Capture the cell that displays the provided text and extract its [x, y] central coordinate. 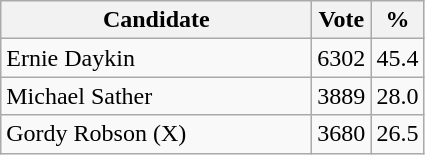
% [398, 20]
Ernie Daykin [156, 58]
3680 [342, 134]
45.4 [398, 58]
Gordy Robson (X) [156, 134]
Candidate [156, 20]
Vote [342, 20]
3889 [342, 96]
Michael Sather [156, 96]
28.0 [398, 96]
26.5 [398, 134]
6302 [342, 58]
